Identify which cell holds the provided text, then report its [X, Y] central coordinate. 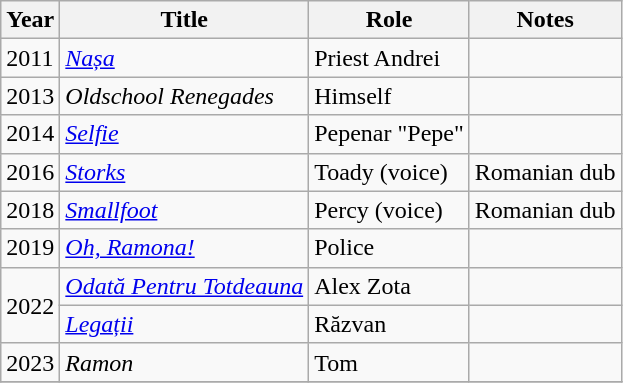
2018 [30, 210]
2023 [30, 362]
2014 [30, 134]
Smallfoot [184, 210]
Selfie [184, 134]
2022 [30, 305]
Tom [390, 362]
Role [390, 20]
Ramon [184, 362]
Oldschool Renegades [184, 96]
2013 [30, 96]
2019 [30, 248]
Year [30, 20]
Police [390, 248]
Odată Pentru Totdeauna [184, 286]
2011 [30, 58]
Pepenar "Pepe" [390, 134]
Oh, Ramona! [184, 248]
Himself [390, 96]
Nașa [184, 58]
Storks [184, 172]
Notes [545, 20]
Toady (voice) [390, 172]
Alex Zota [390, 286]
Legații [184, 324]
Title [184, 20]
Răzvan [390, 324]
Priest Andrei [390, 58]
2016 [30, 172]
Percy (voice) [390, 210]
